Determine the (X, Y) coordinate at the center of the cell enclosing the given text.  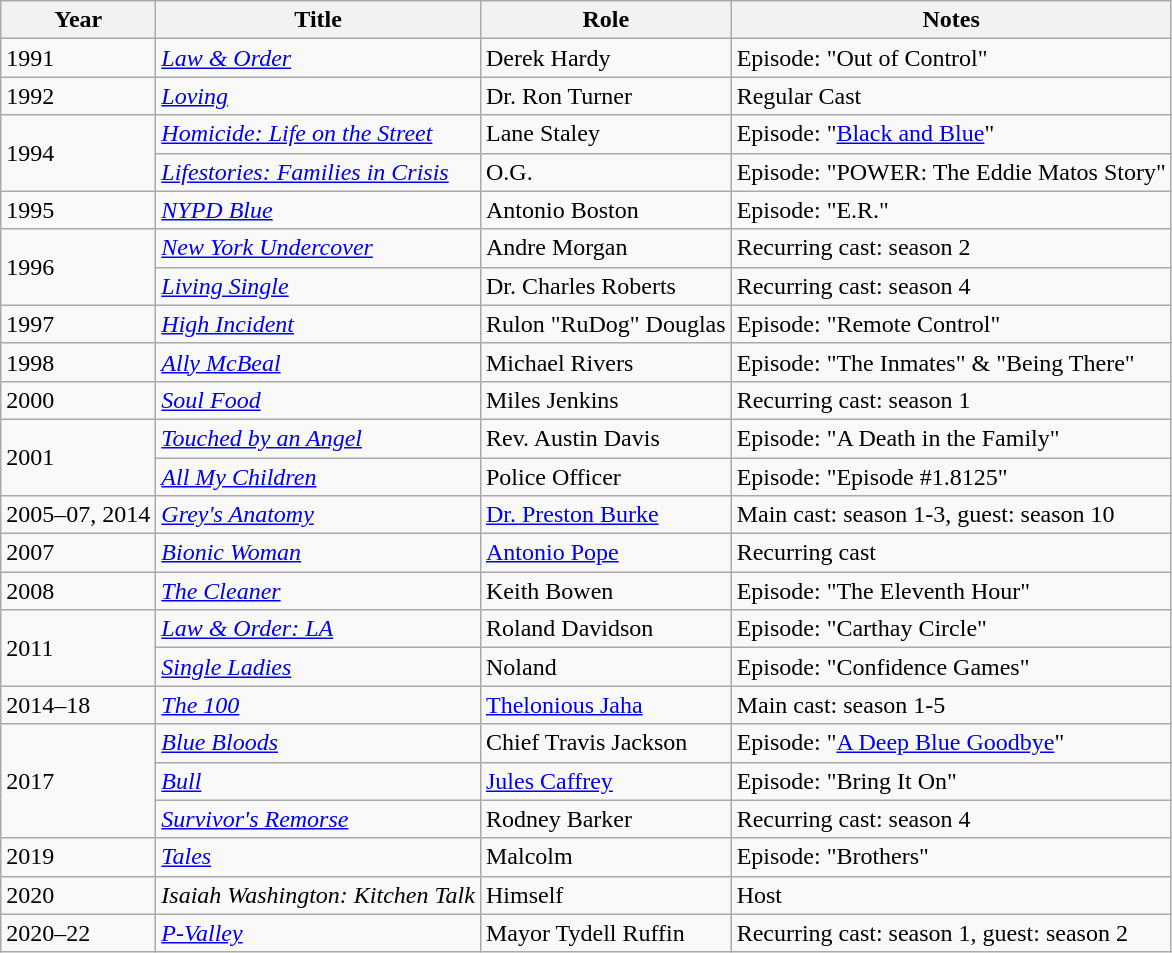
Chief Travis Jackson (606, 743)
Malcolm (606, 857)
2001 (78, 457)
2020 (78, 895)
Homicide: Life on the Street (318, 134)
1996 (78, 267)
Main cast: season 1-3, guest: season 10 (951, 515)
Episode: "Brothers" (951, 857)
Dr. Charles Roberts (606, 286)
Single Ladies (318, 667)
1995 (78, 210)
Bull (318, 781)
The Cleaner (318, 591)
Recurring cast (951, 553)
Antonio Pope (606, 553)
New York Undercover (318, 248)
Jules Caffrey (606, 781)
Notes (951, 20)
Episode: "Bring It On" (951, 781)
2008 (78, 591)
Episode: "Confidence Games" (951, 667)
P-Valley (318, 933)
Episode: "Remote Control" (951, 324)
Ally McBeal (318, 362)
All My Children (318, 477)
Blue Bloods (318, 743)
Michael Rivers (606, 362)
Title (318, 20)
Bionic Woman (318, 553)
Rulon "RuDog" Douglas (606, 324)
Lifestories: Families in Crisis (318, 172)
Law & Order: LA (318, 629)
Episode: "Carthay Circle" (951, 629)
2011 (78, 648)
Mayor Tydell Ruffin (606, 933)
Roland Davidson (606, 629)
Soul Food (318, 400)
2014–18 (78, 705)
Episode: "Episode #1.8125" (951, 477)
Recurring cast: season 2 (951, 248)
2019 (78, 857)
Episode: "Out of Control" (951, 58)
Loving (318, 96)
Andre Morgan (606, 248)
Living Single (318, 286)
Episode: "E.R." (951, 210)
Episode: "A Deep Blue Goodbye" (951, 743)
Dr. Preston Burke (606, 515)
Derek Hardy (606, 58)
2017 (78, 781)
Himself (606, 895)
NYPD Blue (318, 210)
High Incident (318, 324)
1991 (78, 58)
2000 (78, 400)
2007 (78, 553)
Touched by an Angel (318, 438)
Episode: "The Inmates" & "Being There" (951, 362)
Episode: "Black and Blue" (951, 134)
Miles Jenkins (606, 400)
1998 (78, 362)
1997 (78, 324)
Isaiah Washington: Kitchen Talk (318, 895)
Tales (318, 857)
Police Officer (606, 477)
2005–07, 2014 (78, 515)
Main cast: season 1-5 (951, 705)
Episode: "POWER: The Eddie Matos Story" (951, 172)
Dr. Ron Turner (606, 96)
Lane Staley (606, 134)
Recurring cast: season 1 (951, 400)
Rev. Austin Davis (606, 438)
Keith Bowen (606, 591)
Grey's Anatomy (318, 515)
Episode: "A Death in the Family" (951, 438)
1994 (78, 153)
Rodney Barker (606, 819)
Episode: "The Eleventh Hour" (951, 591)
2020–22 (78, 933)
Role (606, 20)
Thelonious Jaha (606, 705)
Year (78, 20)
Regular Cast (951, 96)
Survivor's Remorse (318, 819)
Law & Order (318, 58)
1992 (78, 96)
Host (951, 895)
The 100 (318, 705)
Noland (606, 667)
Antonio Boston (606, 210)
Recurring cast: season 1, guest: season 2 (951, 933)
O.G. (606, 172)
